Return the [x, y] coordinate for the center point of the cell that contains the specified text.  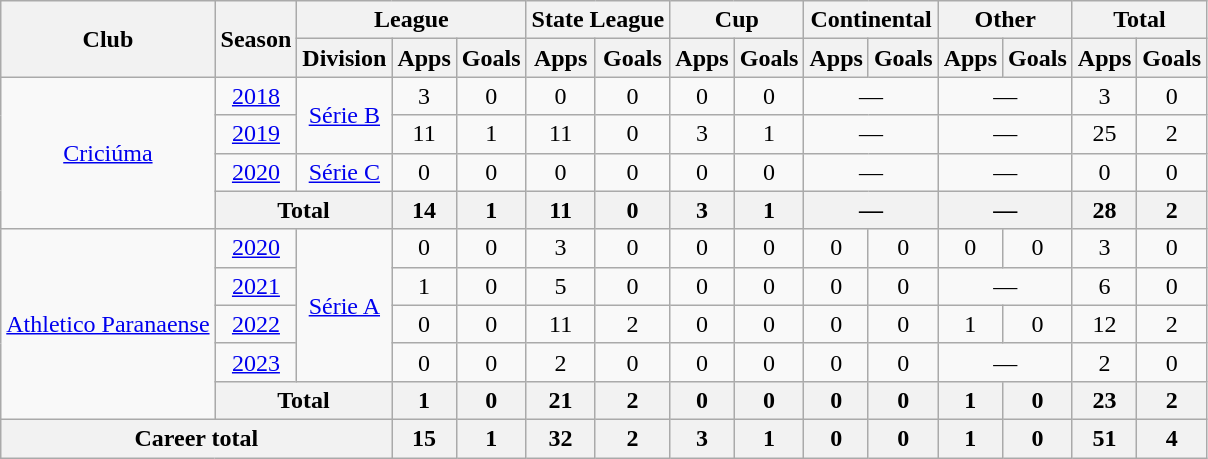
Série C [344, 172]
51 [1104, 438]
5 [560, 286]
4 [1172, 438]
Cup [737, 20]
2019 [256, 134]
2021 [256, 286]
12 [1104, 324]
Club [108, 39]
2022 [256, 324]
2023 [256, 362]
23 [1104, 400]
2018 [256, 96]
14 [424, 210]
28 [1104, 210]
Other [1005, 20]
15 [424, 438]
Série A [344, 305]
32 [560, 438]
6 [1104, 286]
Career total [196, 438]
State League [598, 20]
Season [256, 39]
Criciúma [108, 153]
21 [560, 400]
Athletico Paranaense [108, 324]
Série B [344, 115]
25 [1104, 134]
Division [344, 58]
Continental [871, 20]
League [412, 20]
